From the cell containing the given text, extract its center point as (x, y) coordinate. 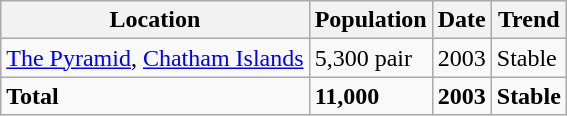
11,000 (370, 96)
Trend (528, 20)
Date (462, 20)
The Pyramid, Chatham Islands (155, 58)
Total (155, 96)
Location (155, 20)
Population (370, 20)
5,300 pair (370, 58)
